Locate the cell with the specified text and output its [x, y] center coordinate. 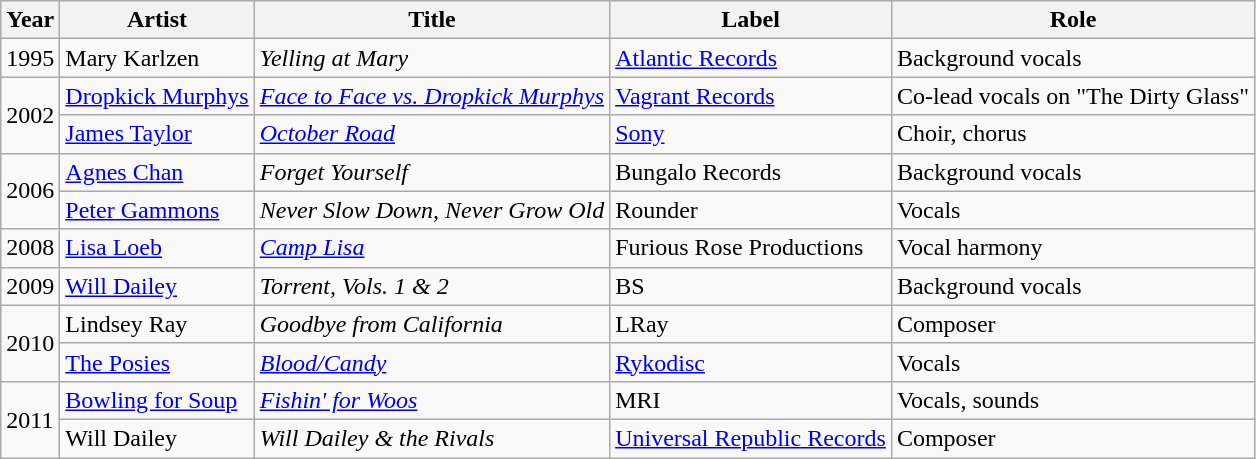
Lisa Loeb [157, 248]
Mary Karlzen [157, 58]
Torrent, Vols. 1 & 2 [432, 286]
Face to Face vs. Dropkick Murphys [432, 96]
Blood/Candy [432, 362]
LRay [751, 324]
Title [432, 20]
Will Dailey & the Rivals [432, 438]
Bungalo Records [751, 172]
Yelling at Mary [432, 58]
Never Slow Down, Never Grow Old [432, 210]
Agnes Chan [157, 172]
Fishin' for Woos [432, 400]
Rykodisc [751, 362]
James Taylor [157, 134]
Peter Gammons [157, 210]
MRI [751, 400]
Bowling for Soup [157, 400]
Year [30, 20]
2008 [30, 248]
Artist [157, 20]
Label [751, 20]
Vocals, sounds [1072, 400]
2002 [30, 115]
2010 [30, 343]
Sony [751, 134]
Lindsey Ray [157, 324]
October Road [432, 134]
2006 [30, 191]
Atlantic Records [751, 58]
Universal Republic Records [751, 438]
2009 [30, 286]
Forget Yourself [432, 172]
Choir, chorus [1072, 134]
Vocal harmony [1072, 248]
1995 [30, 58]
Furious Rose Productions [751, 248]
The Posies [157, 362]
Dropkick Murphys [157, 96]
BS [751, 286]
Goodbye from California [432, 324]
Co-lead vocals on "The Dirty Glass" [1072, 96]
Camp Lisa [432, 248]
2011 [30, 419]
Rounder [751, 210]
Role [1072, 20]
Vagrant Records [751, 96]
